Identify which cell holds the provided text, then report its (x, y) central coordinate. 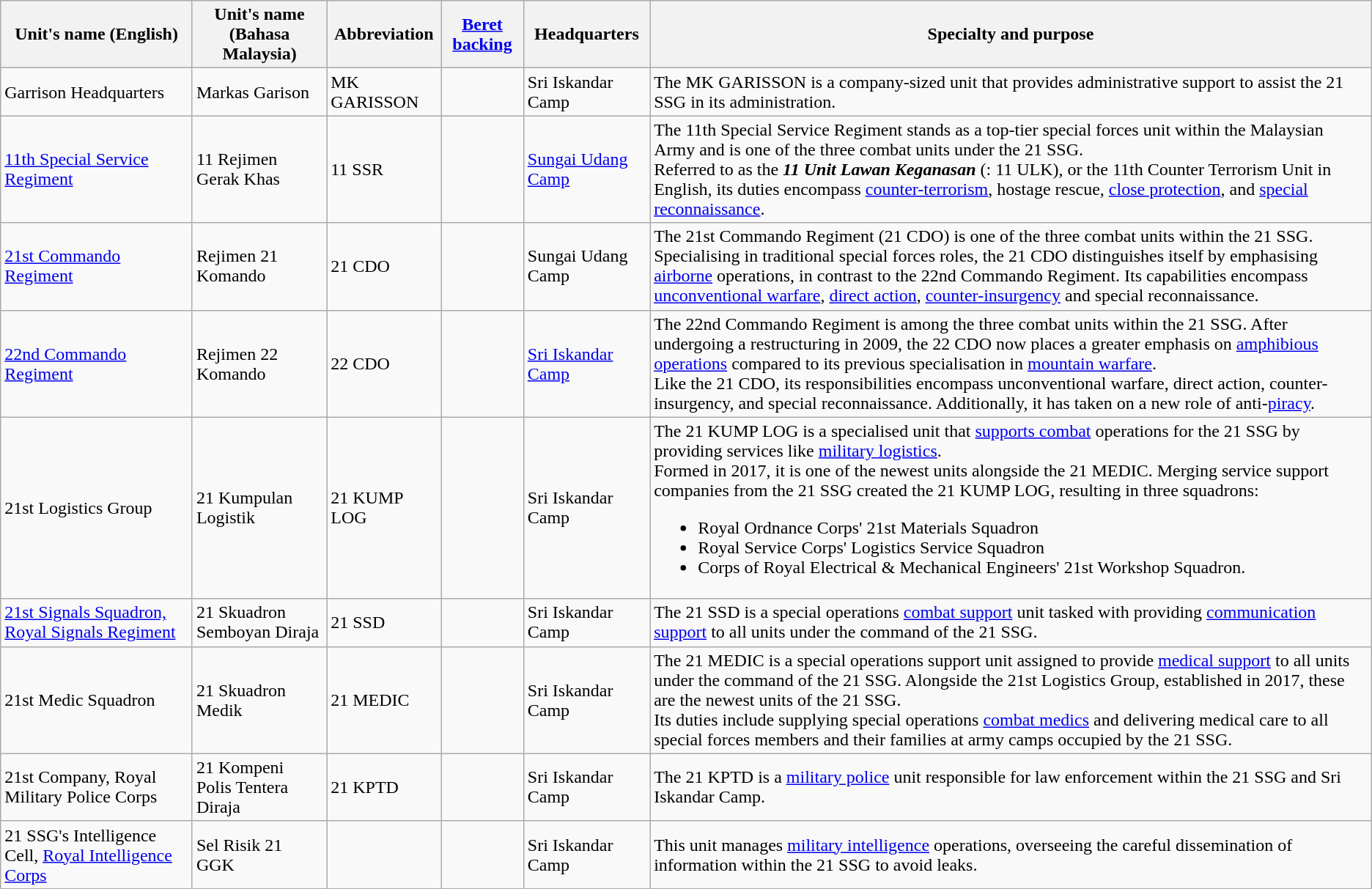
Garrison Headquarters (97, 92)
Unit's name (Bahasa Malaysia) (259, 34)
21 Skuadron Medik (259, 700)
21 CDO (384, 267)
Specialty and purpose (1011, 34)
21st Commando Regiment (97, 267)
21 Skuadron Semboyan Diraja (259, 623)
This unit manages military intelligence operations, overseeing the careful dissemination of information within the 21 SSG to avoid leaks. (1011, 855)
21st Logistics Group (97, 508)
Unit's name (English) (97, 34)
21st Company, Royal Military Police Corps (97, 787)
Rejimen 21 Komando (259, 267)
The 21 SSD is a special operations combat support unit tasked with providing communication support to all units under the command of the 21 SSG. (1011, 623)
22 CDO (384, 364)
11th Special Service Regiment (97, 169)
21 Kumpulan Logistik (259, 508)
MK GARISSON (384, 92)
11 SSR (384, 169)
11 Rejimen Gerak Khas (259, 169)
Headquarters (586, 34)
Markas Garison (259, 92)
21 KPTD (384, 787)
21 SSD (384, 623)
Abbreviation (384, 34)
21 Kompeni Polis Tentera Diraja (259, 787)
Beret backing (482, 34)
Rejimen 22 Komando (259, 364)
21 MEDIC (384, 700)
The MK GARISSON is a company-sized unit that provides administrative support to assist the 21 SSG in its administration. (1011, 92)
21st Signals Squadron, Royal Signals Regiment (97, 623)
21 KUMP LOG (384, 508)
Sel Risik 21 GGK (259, 855)
22nd Commando Regiment (97, 364)
The 21 KPTD is a military police unit responsible for law enforcement within the 21 SSG and Sri Iskandar Camp. (1011, 787)
21 SSG's Intelligence Cell, Royal Intelligence Corps (97, 855)
21st Medic Squadron (97, 700)
